Return (X, Y) of the center of cell containing provided text 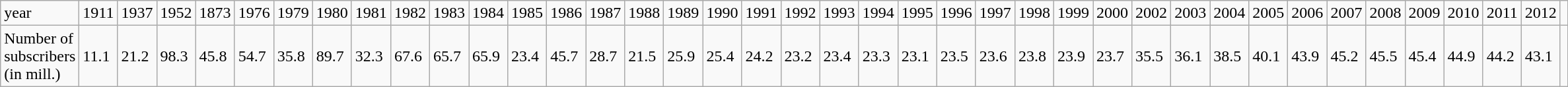
2006 (1308, 13)
1991 (761, 13)
1976 (254, 13)
25.4 (723, 56)
44.2 (1502, 56)
25.9 (683, 56)
2003 (1190, 13)
35.8 (293, 56)
1979 (293, 13)
36.1 (1190, 56)
45.2 (1346, 56)
1997 (995, 13)
1982 (410, 13)
2004 (1230, 13)
1993 (839, 13)
65.7 (449, 56)
1984 (489, 13)
43.1 (1540, 56)
67.6 (410, 56)
11.1 (98, 56)
1990 (723, 13)
45.8 (215, 56)
1995 (917, 13)
1992 (801, 13)
28.7 (605, 56)
23.6 (995, 56)
1988 (645, 13)
45.5 (1386, 56)
1989 (683, 13)
89.7 (332, 56)
32.3 (371, 56)
21.5 (645, 56)
1994 (878, 13)
1999 (1073, 13)
23.7 (1112, 56)
2008 (1386, 13)
1996 (956, 13)
23.1 (917, 56)
40.1 (1268, 56)
1980 (332, 13)
1983 (449, 13)
2010 (1464, 13)
23.8 (1034, 56)
1986 (567, 13)
2011 (1502, 13)
1873 (215, 13)
2002 (1152, 13)
1937 (137, 13)
2007 (1346, 13)
2009 (1424, 13)
45.4 (1424, 56)
23.9 (1073, 56)
21.2 (137, 56)
23.3 (878, 56)
45.7 (567, 56)
35.5 (1152, 56)
98.3 (176, 56)
1981 (371, 13)
23.5 (956, 56)
44.9 (1464, 56)
65.9 (489, 56)
1911 (98, 13)
43.9 (1308, 56)
2000 (1112, 13)
Number of subscribers (in mill.) (40, 56)
1987 (605, 13)
24.2 (761, 56)
1998 (1034, 13)
2005 (1268, 13)
2012 (1540, 13)
54.7 (254, 56)
1985 (527, 13)
23.2 (801, 56)
1952 (176, 13)
38.5 (1230, 56)
year (40, 13)
